Capture the cell that displays the provided text and extract its [x, y] central coordinate. 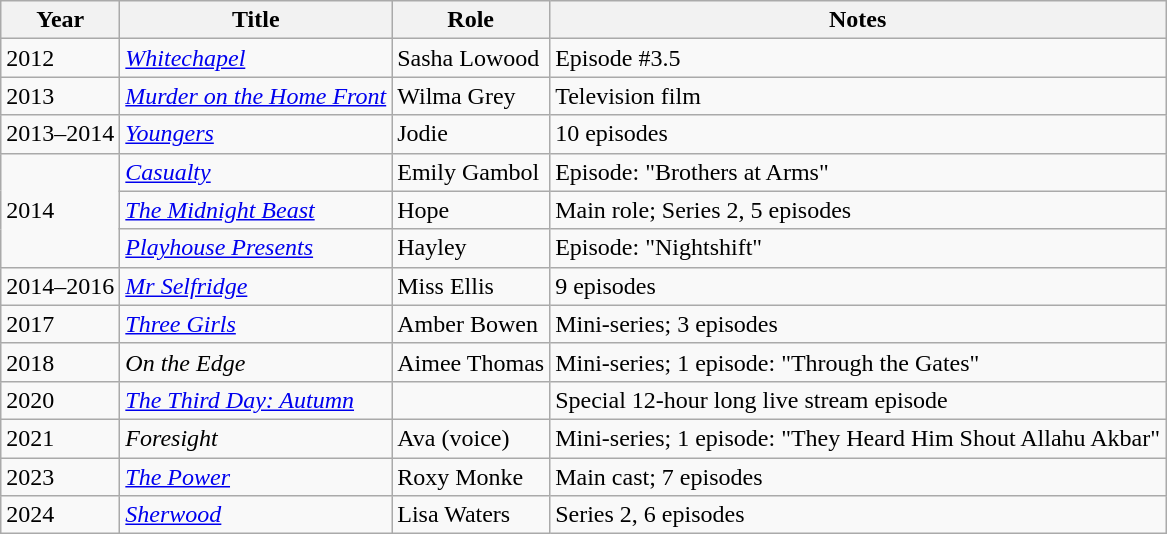
2018 [60, 362]
Aimee Thomas [471, 362]
Series 2, 6 episodes [858, 515]
2021 [60, 438]
Mr Selfridge [256, 286]
9 episodes [858, 286]
Mini-series; 1 episode: "They Heard Him Shout Allahu Akbar" [858, 438]
Murder on the Home Front [256, 96]
Role [471, 20]
The Third Day: Autumn [256, 400]
Hayley [471, 248]
The Midnight Beast [256, 210]
Notes [858, 20]
The Power [256, 477]
Foresight [256, 438]
2014 [60, 210]
Miss Ellis [471, 286]
Episode: "Brothers at Arms" [858, 172]
Youngers [256, 134]
Whitechapel [256, 58]
2013–2014 [60, 134]
Playhouse Presents [256, 248]
Title [256, 20]
2024 [60, 515]
2013 [60, 96]
2017 [60, 324]
Sasha Lowood [471, 58]
2012 [60, 58]
Sherwood [256, 515]
10 episodes [858, 134]
Mini-series; 1 episode: "Through the Gates" [858, 362]
Mini-series; 3 episodes [858, 324]
Main role; Series 2, 5 episodes [858, 210]
Television film [858, 96]
Amber Bowen [471, 324]
2023 [60, 477]
Three Girls [256, 324]
Episode: "Nightshift" [858, 248]
Roxy Monke [471, 477]
Main cast; 7 episodes [858, 477]
Wilma Grey [471, 96]
On the Edge [256, 362]
Episode #3.5 [858, 58]
2020 [60, 400]
Year [60, 20]
Casualty [256, 172]
2014–2016 [60, 286]
Special 12-hour long live stream episode [858, 400]
Lisa Waters [471, 515]
Hope [471, 210]
Jodie [471, 134]
Emily Gambol [471, 172]
Ava (voice) [471, 438]
